Determine the [x, y] coordinate at the center of the cell enclosing the given text.  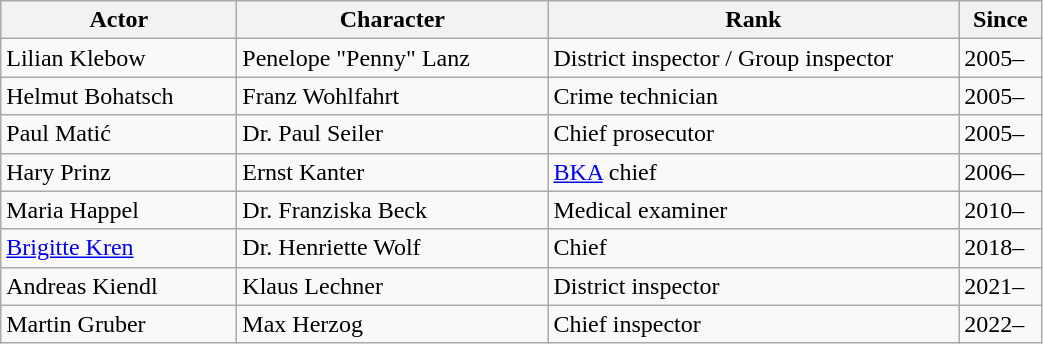
Paul Matić [119, 134]
BKA chief [754, 172]
2018– [1000, 248]
Lilian Klebow [119, 58]
Franz Wohlfahrt [392, 96]
Brigitte Kren [119, 248]
Hary Prinz [119, 172]
Since [1000, 20]
Max Herzog [392, 324]
District inspector [754, 286]
Medical examiner [754, 210]
Dr. Paul Seiler [392, 134]
Klaus Lechner [392, 286]
Chief [754, 248]
Chief prosecutor [754, 134]
Penelope "Penny" Lanz [392, 58]
Helmut Bohatsch [119, 96]
Andreas Kiendl [119, 286]
Actor [119, 20]
Maria Happel [119, 210]
2022– [1000, 324]
Dr. Franziska Beck [392, 210]
Ernst Kanter [392, 172]
Character [392, 20]
Crime technician [754, 96]
District inspector / Group inspector [754, 58]
2006– [1000, 172]
2021– [1000, 286]
Martin Gruber [119, 324]
2010– [1000, 210]
Dr. Henriette Wolf [392, 248]
Chief inspector [754, 324]
Rank [754, 20]
